Identify which cell holds the provided text, then report its [X, Y] central coordinate. 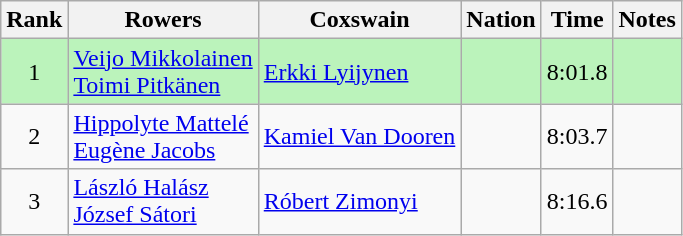
Róbert Zimonyi [360, 202]
Nation [501, 20]
Time [577, 20]
8:01.8 [577, 72]
Hippolyte MatteléEugène Jacobs [163, 136]
8:03.7 [577, 136]
Notes [647, 20]
2 [34, 136]
3 [34, 202]
Kamiel Van Dooren [360, 136]
László HalászJózsef Sátori [163, 202]
Rank [34, 20]
Coxswain [360, 20]
1 [34, 72]
Rowers [163, 20]
Erkki Lyijynen [360, 72]
Veijo MikkolainenToimi Pitkänen [163, 72]
8:16.6 [577, 202]
